Locate the cell with the specified text and output its (X, Y) center coordinate. 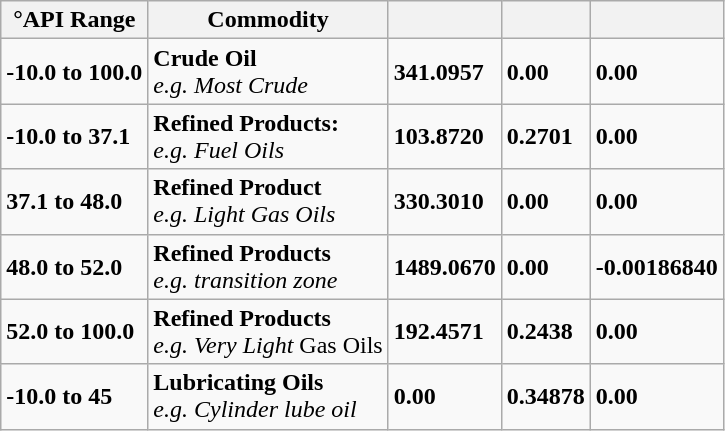
103.8720 (444, 136)
Crude Oile.g. Most Crude (268, 72)
0.34878 (546, 396)
330.3010 (444, 202)
-0.00186840 (656, 266)
Lubricating Oilse.g. Cylinder lube oil (268, 396)
°API Range (74, 20)
-10.0 to 45 (74, 396)
Commodity (268, 20)
52.0 to 100.0 (74, 332)
1489.0670 (444, 266)
-10.0 to 100.0 (74, 72)
Refined Productse.g. Very Light Gas Oils (268, 332)
-10.0 to 37.1 (74, 136)
37.1 to 48.0 (74, 202)
48.0 to 52.0 (74, 266)
Refined Producte.g. Light Gas Oils (268, 202)
Refined Products:e.g. Fuel Oils (268, 136)
0.2701 (546, 136)
Refined Productse.g. transition zone (268, 266)
192.4571 (444, 332)
0.2438 (546, 332)
341.0957 (444, 72)
